Search for the cell housing the specified text and yield its [x, y] center coordinate. 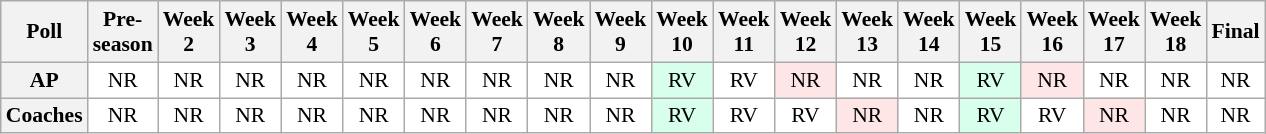
Week16 [1052, 32]
Week6 [435, 32]
Pre-season [123, 32]
Final [1235, 32]
Week14 [929, 32]
Week4 [312, 32]
Week2 [189, 32]
Coaches [44, 116]
Week18 [1176, 32]
Week3 [250, 32]
Week7 [497, 32]
Week11 [744, 32]
Week13 [867, 32]
Week12 [806, 32]
Week10 [682, 32]
Week5 [374, 32]
Week8 [559, 32]
Poll [44, 32]
Week15 [991, 32]
Week9 [621, 32]
Week17 [1114, 32]
AP [44, 80]
